Return [X, Y] of the center of cell containing provided text 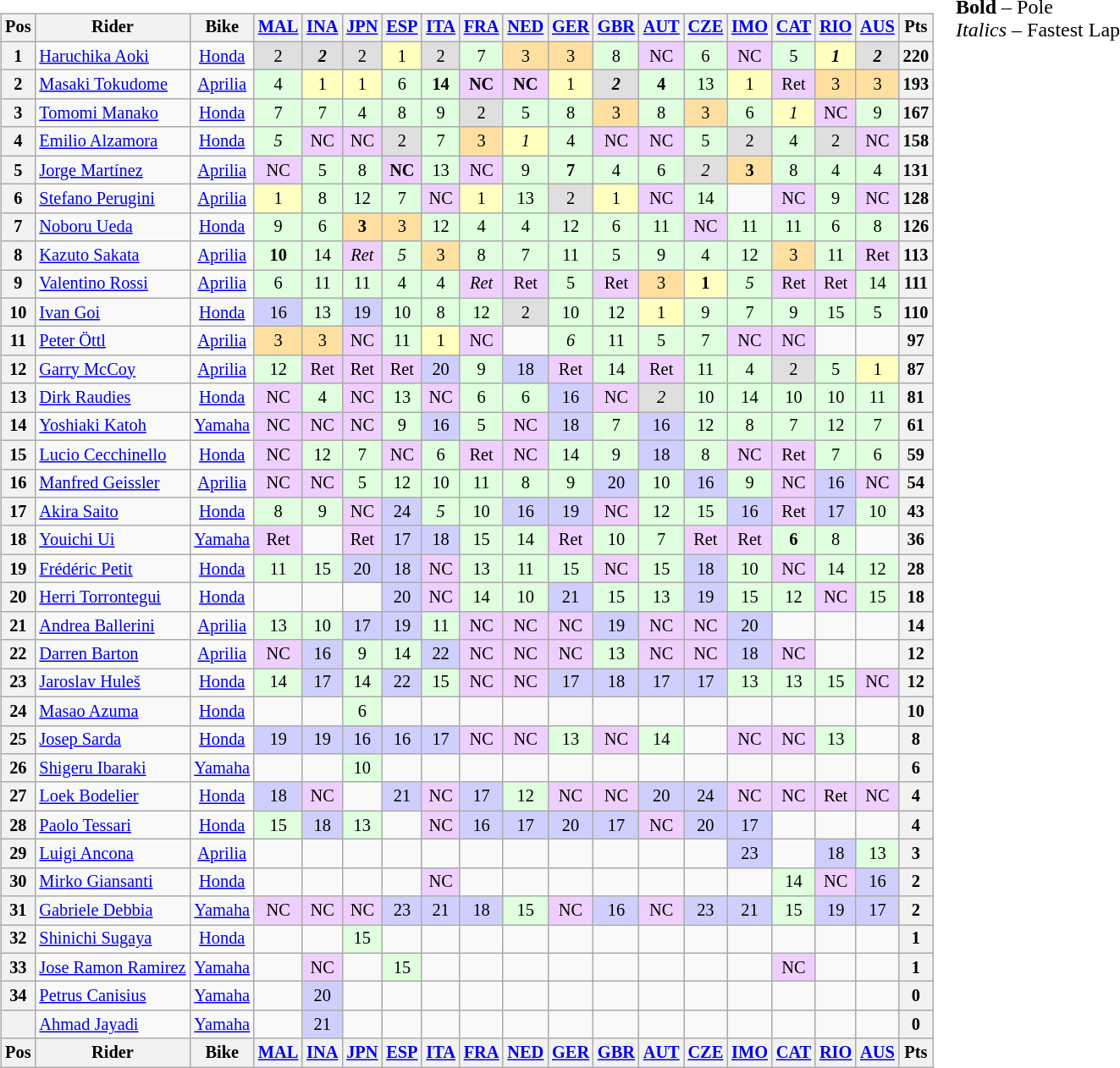
Ivan Goi [112, 312]
Valentino Rossi [112, 284]
61 [916, 427]
Andrea Ballerini [112, 625]
Luigi Ancona [112, 854]
Garry McCoy [112, 370]
Darren Barton [112, 654]
167 [916, 113]
27 [18, 796]
Josep Sarda [112, 740]
Masaki Tokudome [112, 85]
Yoshiaki Katoh [112, 427]
Tomomi Manako [112, 113]
Dirk Raudies [112, 398]
Petrus Canisius [112, 996]
36 [916, 540]
54 [916, 483]
Peter Öttl [112, 341]
Jaroslav Huleš [112, 683]
25 [18, 740]
31 [18, 911]
Noboru Ueda [112, 227]
Shinichi Sugaya [112, 939]
87 [916, 370]
32 [18, 939]
Frédéric Petit [112, 569]
Masao Azuma [112, 711]
34 [18, 996]
193 [916, 85]
Ahmad Jayadi [112, 1025]
Mirko Giansanti [112, 882]
Manfred Geissler [112, 483]
Lucio Cecchinello [112, 454]
Paolo Tessari [112, 825]
126 [916, 227]
Jorge Martínez [112, 170]
Loek Bodelier [112, 796]
81 [916, 398]
26 [18, 768]
97 [916, 341]
Stefano Perugini [112, 199]
Emilio Alzamora [112, 141]
111 [916, 284]
110 [916, 312]
158 [916, 141]
131 [916, 170]
Haruchika Aoki [112, 56]
Herri Torrontegui [112, 597]
128 [916, 199]
220 [916, 56]
30 [18, 882]
Kazuto Sakata [112, 256]
29 [18, 854]
Gabriele Debbia [112, 911]
113 [916, 256]
Akira Saito [112, 512]
43 [916, 512]
Youichi Ui [112, 540]
Shigeru Ibaraki [112, 768]
33 [18, 967]
59 [916, 454]
Jose Ramon Ramirez [112, 967]
